Capture the cell that displays the provided text and extract its (x, y) central coordinate. 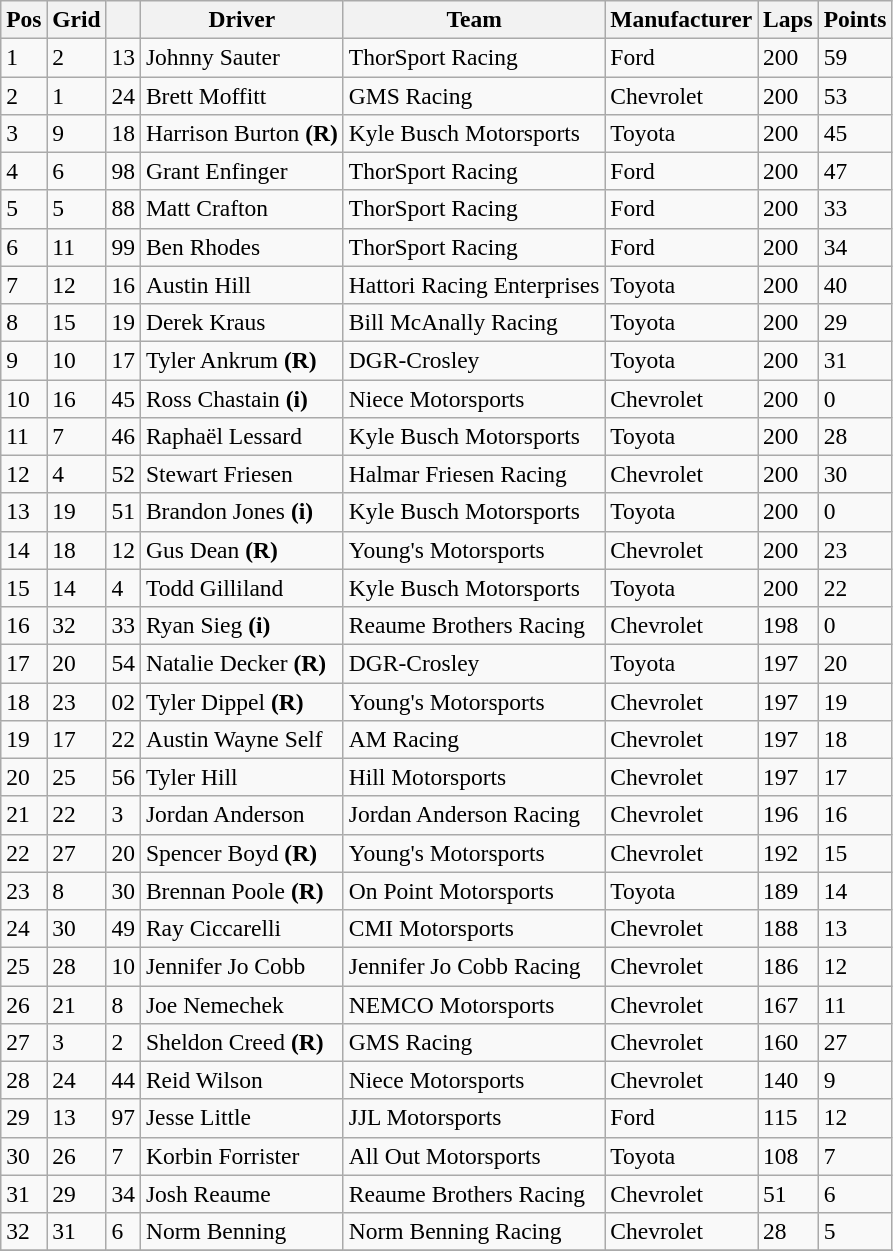
186 (788, 966)
All Out Motorsports (474, 1156)
Raphaël Lessard (242, 436)
Sheldon Creed (R) (242, 1042)
Team (474, 19)
188 (788, 928)
JJL Motorsports (474, 1118)
CMI Motorsports (474, 928)
167 (788, 1004)
Ross Chastain (i) (242, 398)
Jordan Anderson Racing (474, 815)
Johnny Sauter (242, 57)
Norm Benning Racing (474, 1231)
Korbin Forrister (242, 1156)
Norm Benning (242, 1231)
40 (855, 285)
46 (123, 436)
AM Racing (474, 739)
Grant Enfinger (242, 171)
97 (123, 1118)
Manufacturer (682, 19)
160 (788, 1042)
NEMCO Motorsports (474, 1004)
Hill Motorsports (474, 777)
Ben Rhodes (242, 247)
Jennifer Jo Cobb (242, 966)
52 (123, 474)
Reid Wilson (242, 1080)
47 (855, 171)
02 (123, 701)
Halmar Friesen Racing (474, 474)
189 (788, 891)
Tyler Hill (242, 777)
Natalie Decker (R) (242, 663)
88 (123, 209)
Jennifer Jo Cobb Racing (474, 966)
On Point Motorsports (474, 891)
Laps (788, 19)
Driver (242, 19)
44 (123, 1080)
Stewart Friesen (242, 474)
Bill McAnally Racing (474, 322)
Grid (76, 19)
198 (788, 625)
Pos (24, 19)
Ray Ciccarelli (242, 928)
59 (855, 57)
108 (788, 1156)
Joe Nemechek (242, 1004)
Austin Hill (242, 285)
Jesse Little (242, 1118)
Matt Crafton (242, 209)
Gus Dean (R) (242, 550)
49 (123, 928)
Tyler Ankrum (R) (242, 360)
98 (123, 171)
Brett Moffitt (242, 95)
Brandon Jones (i) (242, 512)
Spencer Boyd (R) (242, 853)
Josh Reaume (242, 1194)
Tyler Dippel (R) (242, 701)
Hattori Racing Enterprises (474, 285)
Todd Gilliland (242, 588)
196 (788, 815)
56 (123, 777)
Ryan Sieg (i) (242, 625)
Brennan Poole (R) (242, 891)
Jordan Anderson (242, 815)
Points (855, 19)
53 (855, 95)
140 (788, 1080)
Austin Wayne Self (242, 739)
99 (123, 247)
192 (788, 853)
Derek Kraus (242, 322)
54 (123, 663)
Harrison Burton (R) (242, 133)
115 (788, 1118)
